Return the [x, y] coordinate for the center point of the cell that contains the specified text.  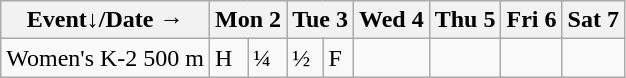
H [229, 58]
½ [305, 58]
¼ [268, 58]
Women's K-2 500 m [106, 58]
Event↓/Date → [106, 20]
Thu 5 [465, 20]
Sat 7 [593, 20]
Tue 3 [320, 20]
Wed 4 [391, 20]
Mon 2 [248, 20]
F [338, 58]
Fri 6 [532, 20]
